From the cell containing the given text, extract its center point as (X, Y) coordinate. 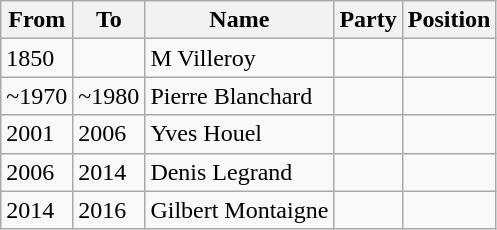
Pierre Blanchard (240, 96)
Gilbert Montaigne (240, 210)
Yves Houel (240, 134)
Position (449, 20)
~1980 (109, 96)
1850 (37, 58)
Denis Legrand (240, 172)
~1970 (37, 96)
Party (368, 20)
To (109, 20)
2016 (109, 210)
Name (240, 20)
M Villeroy (240, 58)
From (37, 20)
2001 (37, 134)
